For the text-containing cell, return its midpoint in (X, Y) coordinate format. 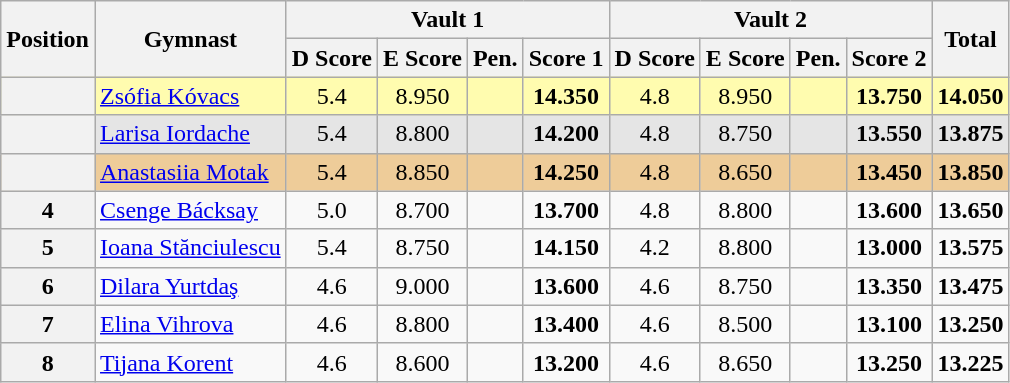
13.700 (566, 210)
Vault 1 (448, 20)
13.100 (889, 324)
13.400 (566, 324)
Elina Vihrova (190, 324)
4 (48, 210)
6 (48, 286)
Csenge Bácksay (190, 210)
8.700 (422, 210)
13.200 (566, 362)
Zsófia Kóvacs (190, 96)
5.0 (332, 210)
13.450 (889, 172)
14.050 (970, 96)
5 (48, 248)
Dilara Yurtdaş (190, 286)
Ioana Stănciulescu (190, 248)
8.850 (422, 172)
Tijana Korent (190, 362)
Vault 2 (770, 20)
8 (48, 362)
Anastasiia Motak (190, 172)
13.225 (970, 362)
4.2 (654, 248)
7 (48, 324)
14.150 (566, 248)
14.250 (566, 172)
9.000 (422, 286)
Total (970, 39)
Position (48, 39)
13.475 (970, 286)
14.350 (566, 96)
13.650 (970, 210)
Score 1 (566, 58)
Larisa Iordache (190, 134)
Gymnast (190, 39)
13.750 (889, 96)
13.550 (889, 134)
13.875 (970, 134)
13.000 (889, 248)
8.500 (745, 324)
14.200 (566, 134)
13.850 (970, 172)
Score 2 (889, 58)
13.575 (970, 248)
8.600 (422, 362)
13.350 (889, 286)
